Extract the (x, y) coordinate from the center of the cell holding the provided text.  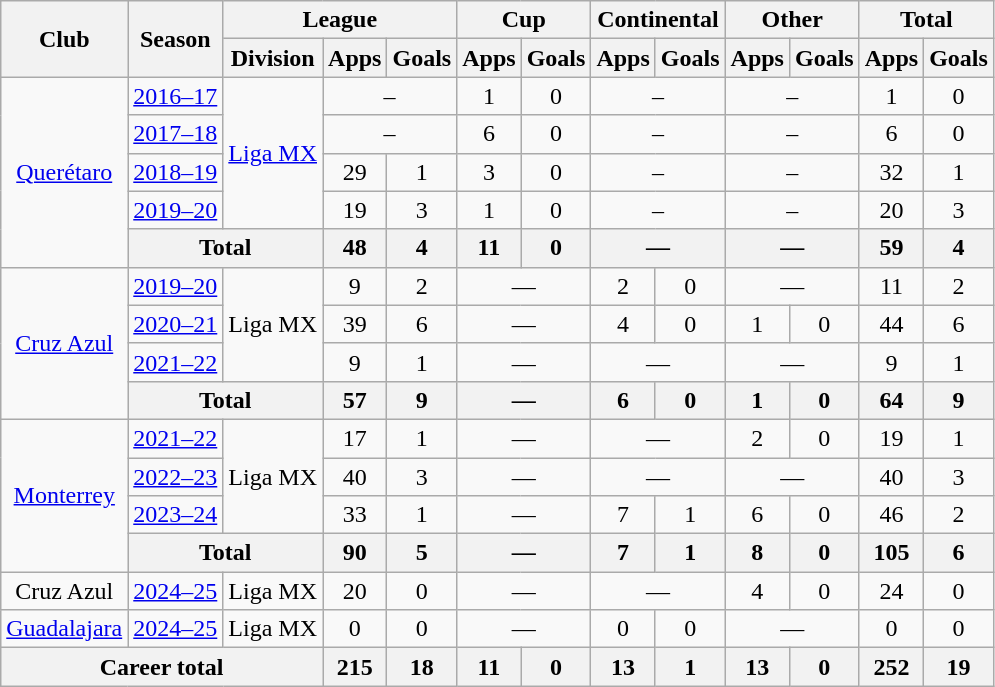
5 (422, 553)
48 (355, 248)
2017–18 (176, 134)
Monterrey (64, 495)
2020–21 (176, 324)
Querétaro (64, 172)
Continental (658, 20)
24 (891, 591)
252 (891, 667)
Division (273, 58)
215 (355, 667)
Club (64, 39)
33 (355, 515)
29 (355, 172)
57 (355, 400)
46 (891, 515)
Career total (162, 667)
8 (757, 553)
Other (792, 20)
18 (422, 667)
2023–24 (176, 515)
39 (355, 324)
Guadalajara (64, 629)
2018–19 (176, 172)
League (340, 20)
17 (355, 438)
Cup (524, 20)
105 (891, 553)
2016–17 (176, 96)
90 (355, 553)
59 (891, 248)
64 (891, 400)
Season (176, 39)
44 (891, 324)
32 (891, 172)
2022–23 (176, 477)
